Output the [X, Y] coordinate of the center of the cell containing the given text.  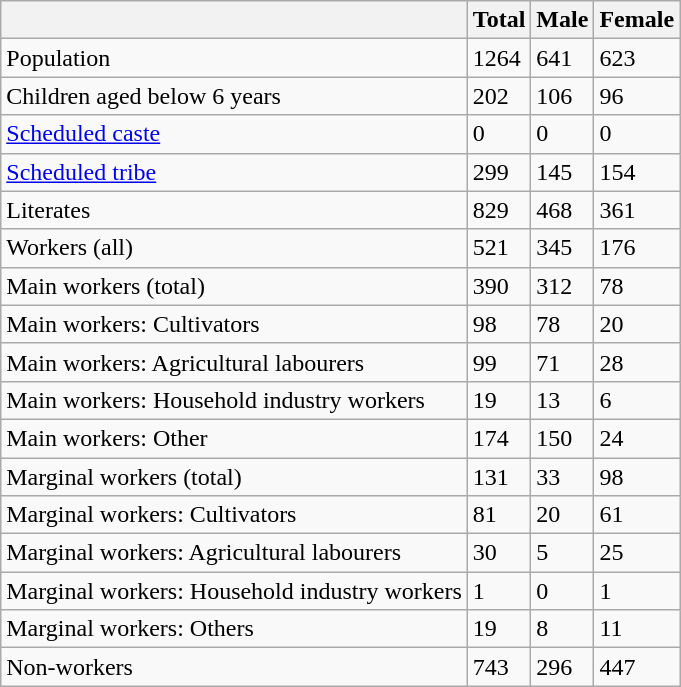
131 [499, 477]
361 [637, 210]
202 [499, 96]
Literates [234, 210]
99 [499, 362]
Scheduled tribe [234, 172]
Marginal workers: Household industry workers [234, 591]
390 [499, 286]
Female [637, 20]
154 [637, 172]
829 [499, 210]
8 [562, 629]
521 [499, 248]
345 [562, 248]
Population [234, 58]
61 [637, 515]
312 [562, 286]
174 [499, 438]
176 [637, 248]
81 [499, 515]
13 [562, 400]
106 [562, 96]
Marginal workers (total) [234, 477]
468 [562, 210]
28 [637, 362]
25 [637, 553]
299 [499, 172]
24 [637, 438]
623 [637, 58]
Main workers (total) [234, 286]
Total [499, 20]
96 [637, 96]
5 [562, 553]
150 [562, 438]
Workers (all) [234, 248]
Marginal workers: Cultivators [234, 515]
Scheduled caste [234, 134]
Children aged below 6 years [234, 96]
Main workers: Cultivators [234, 324]
Main workers: Household industry workers [234, 400]
6 [637, 400]
641 [562, 58]
11 [637, 629]
Main workers: Agricultural labourers [234, 362]
1264 [499, 58]
30 [499, 553]
Non-workers [234, 667]
Main workers: Other [234, 438]
Marginal workers: Others [234, 629]
145 [562, 172]
447 [637, 667]
33 [562, 477]
743 [499, 667]
296 [562, 667]
Marginal workers: Agricultural labourers [234, 553]
Male [562, 20]
71 [562, 362]
